Output the (X, Y) coordinate of the center of the cell containing the given text.  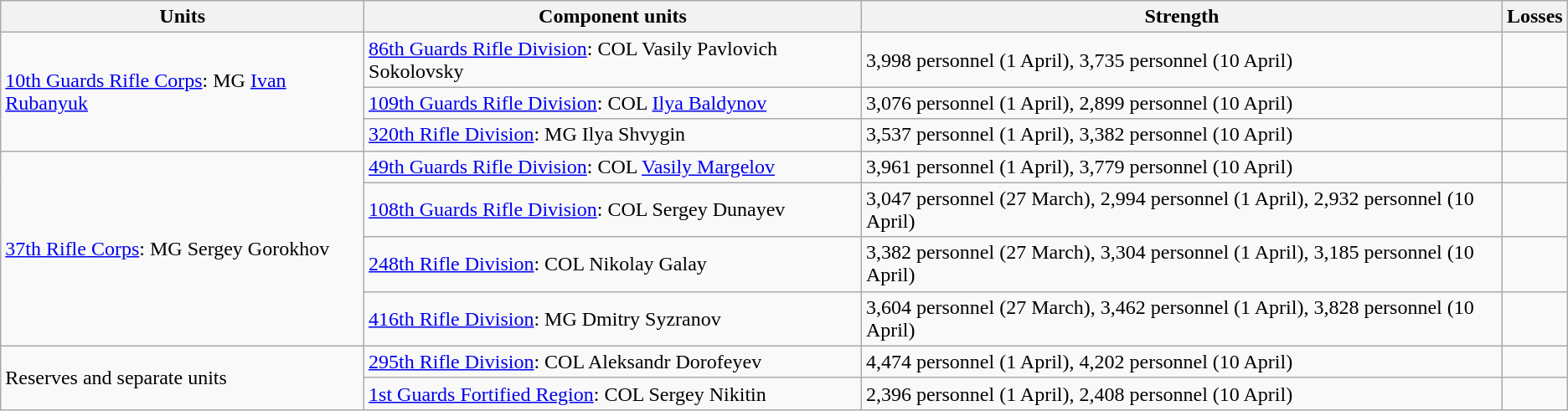
108th Guards Rifle Division: COL Sergey Dunayev (613, 209)
3,382 personnel (27 March), 3,304 personnel (1 April), 3,185 personnel (10 April) (1181, 265)
3,961 personnel (1 April), 3,779 personnel (10 April) (1181, 167)
295th Rifle Division: COL Aleksandr Dorofeyev (613, 362)
49th Guards Rifle Division: COL Vasily Margelov (613, 167)
Losses (1534, 17)
Reserves and separate units (183, 378)
3,076 personnel (1 April), 2,899 personnel (10 April) (1181, 103)
109th Guards Rifle Division: COL Ilya Baldynov (613, 103)
Units (183, 17)
1st Guards Fortified Region: COL Sergey Nikitin (613, 393)
320th Rifle Division: MG Ilya Shvygin (613, 135)
86th Guards Rifle Division: COL Vasily Pavlovich Sokolovsky (613, 60)
Strength (1181, 17)
3,998 personnel (1 April), 3,735 personnel (10 April) (1181, 60)
37th Rifle Corps: MG Sergey Gorokhov (183, 248)
Component units (613, 17)
248th Rifle Division: COL Nikolay Galay (613, 265)
2,396 personnel (1 April), 2,408 personnel (10 April) (1181, 393)
416th Rifle Division: MG Dmitry Syzranov (613, 318)
4,474 personnel (1 April), 4,202 personnel (10 April) (1181, 362)
3,604 personnel (27 March), 3,462 personnel (1 April), 3,828 personnel (10 April) (1181, 318)
3,047 personnel (27 March), 2,994 personnel (1 April), 2,932 personnel (10 April) (1181, 209)
3,537 personnel (1 April), 3,382 personnel (10 April) (1181, 135)
10th Guards Rifle Corps: MG Ivan Rubanyuk (183, 92)
